Determine the (x, y) coordinate at the center of the cell enclosing the given text.  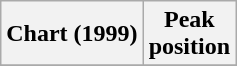
Peakposition (189, 34)
Chart (1999) (72, 34)
